Determine the (x, y) coordinate at the center of the cell enclosing the given text.  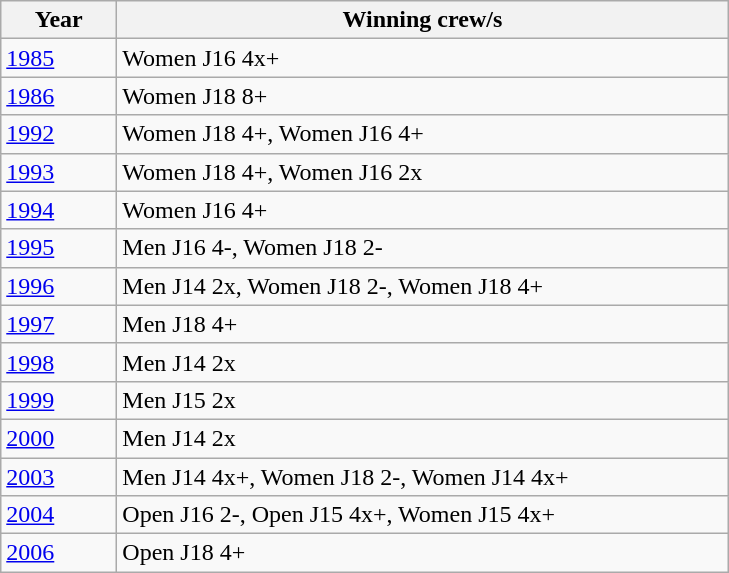
Women J18 4+, Women J16 2x (422, 172)
1999 (59, 400)
2006 (59, 553)
Men J18 4+ (422, 324)
1986 (59, 96)
1996 (59, 286)
Men J16 4-, Women J18 2- (422, 248)
Women J18 4+, Women J16 4+ (422, 134)
Open J18 4+ (422, 553)
Men J14 2x, Women J18 2-, Women J18 4+ (422, 286)
1992 (59, 134)
Women J16 4x+ (422, 58)
Women J16 4+ (422, 210)
1994 (59, 210)
Men J15 2x (422, 400)
Open J16 2-, Open J15 4x+, Women J15 4x+ (422, 515)
1995 (59, 248)
1998 (59, 362)
Women J18 8+ (422, 96)
1997 (59, 324)
Year (59, 20)
Men J14 4x+, Women J18 2-, Women J14 4x+ (422, 477)
2003 (59, 477)
1993 (59, 172)
1985 (59, 58)
2000 (59, 438)
Winning crew/s (422, 20)
2004 (59, 515)
